Return the (X, Y) coordinate for the center point of the cell that contains the specified text.  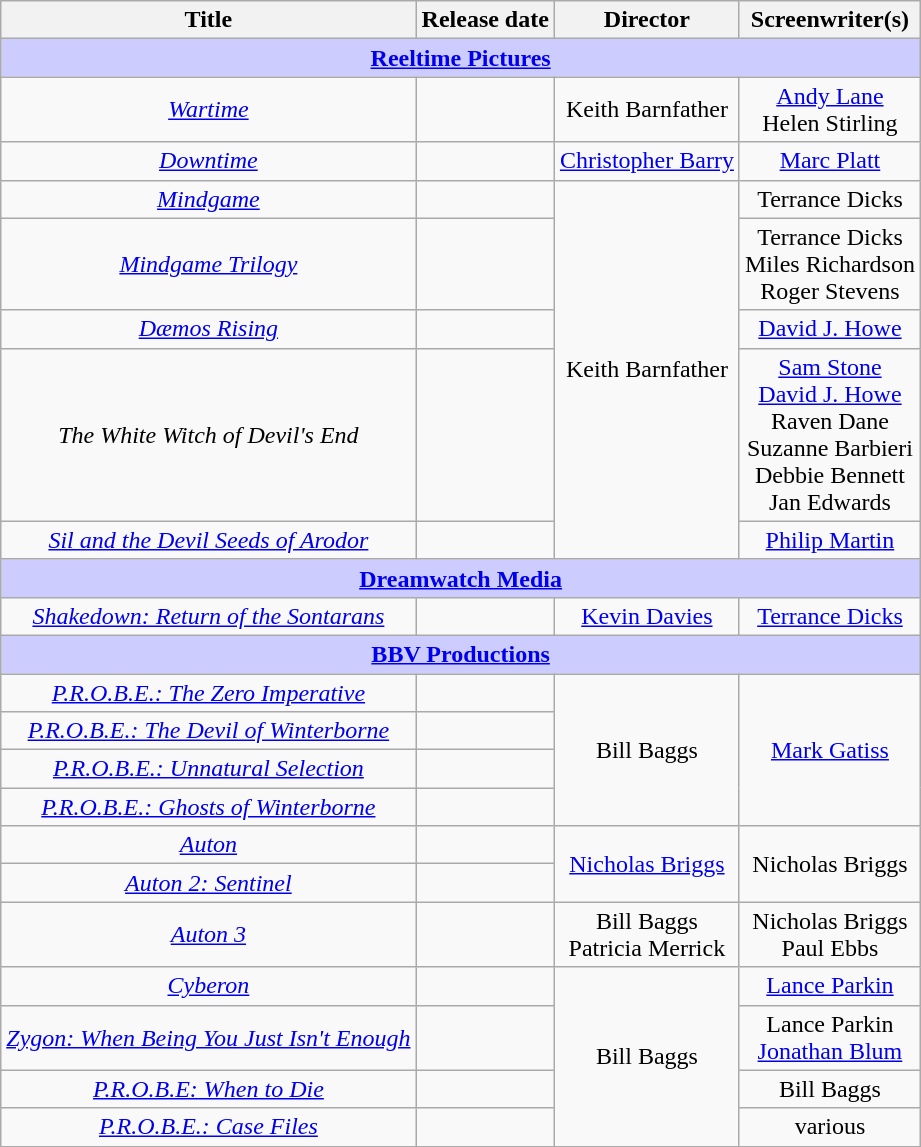
Bill BaggsPatricia Merrick (646, 934)
Zygon: When Being You Just Isn't Enough (208, 1038)
Sam StoneDavid J. HoweRaven DaneSuzanne BarbieriDebbie BennettJan Edwards (830, 434)
Andy LaneHelen Stirling (830, 110)
BBV Productions (461, 654)
David J. Howe (830, 329)
various (830, 1127)
P.R.O.B.E.: The Devil of Winterborne (208, 731)
Auton 3 (208, 934)
Mindgame (208, 199)
Dæmos Rising (208, 329)
Screenwriter(s) (830, 20)
Mindgame Trilogy (208, 264)
The White Witch of Devil's End (208, 434)
Director (646, 20)
Kevin Davies (646, 616)
Auton (208, 845)
P.R.O.B.E.: The Zero Imperative (208, 693)
Cyberon (208, 986)
P.R.O.B.E.: Case Files (208, 1127)
Lance Parkin (830, 986)
Downtime (208, 161)
Marc Platt (830, 161)
Release date (485, 20)
Philip Martin (830, 540)
Mark Gatiss (830, 750)
P.R.O.B.E: When to Die (208, 1089)
Shakedown: Return of the Sontarans (208, 616)
Terrance DicksMiles RichardsonRoger Stevens (830, 264)
Auton 2: Sentinel (208, 883)
P.R.O.B.E.: Ghosts of Winterborne (208, 807)
Lance ParkinJonathan Blum (830, 1038)
Dreamwatch Media (461, 578)
Reeltime Pictures (461, 58)
Nicholas Briggs Paul Ebbs (830, 934)
Wartime (208, 110)
Title (208, 20)
Christopher Barry (646, 161)
Sil and the Devil Seeds of Arodor (208, 540)
P.R.O.B.E.: Unnatural Selection (208, 769)
